Scan for the cell matching the given text and deliver its (x, y) coordinate at center. 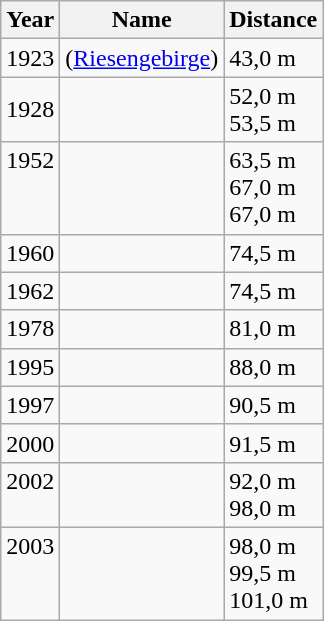
1962 (30, 291)
52,0 m53,5 m (274, 110)
92,0 m98,0 m (274, 494)
90,5 m (274, 405)
2000 (30, 443)
43,0 m (274, 58)
1952 (30, 188)
1978 (30, 329)
Distance (274, 20)
91,5 m (274, 443)
63,5 m67,0 m67,0 m (274, 188)
Year (30, 20)
81,0 m (274, 329)
1928 (30, 110)
2002 (30, 494)
88,0 m (274, 367)
2003 (30, 573)
1923 (30, 58)
Name (142, 20)
98,0 m99,5 m101,0 m (274, 573)
1997 (30, 405)
1960 (30, 253)
1995 (30, 367)
(Riesengebirge) (142, 58)
